Detect which cell encompasses the target text, then output its [x, y] center coordinate. 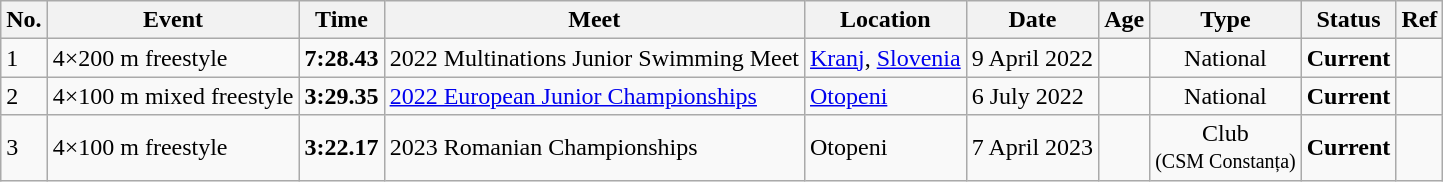
1 [24, 58]
Location [885, 20]
2 [24, 96]
Event [173, 20]
Club(CSM Constanța) [1226, 148]
4×100 m mixed freestyle [173, 96]
Kranj, Slovenia [885, 58]
7:28.43 [342, 58]
4×200 m freestyle [173, 58]
No. [24, 20]
2023 Romanian Championships [594, 148]
6 July 2022 [1032, 96]
Age [1124, 20]
Meet [594, 20]
Ref [1420, 20]
7 April 2023 [1032, 148]
9 April 2022 [1032, 58]
Date [1032, 20]
2022 Multinations Junior Swimming Meet [594, 58]
Type [1226, 20]
3:29.35 [342, 96]
Status [1348, 20]
3:22.17 [342, 148]
4×100 m freestyle [173, 148]
2022 European Junior Championships [594, 96]
3 [24, 148]
Time [342, 20]
